For the text-containing cell, return its midpoint in [x, y] coordinate format. 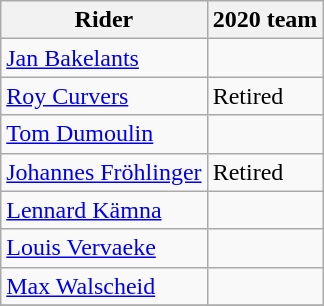
Roy Curvers [104, 96]
Rider [104, 20]
2020 team [265, 20]
Louis Vervaeke [104, 248]
Lennard Kämna [104, 210]
Johannes Fröhlinger [104, 172]
Max Walscheid [104, 286]
Jan Bakelants [104, 58]
Tom Dumoulin [104, 134]
